Return the [x, y] coordinate for the center point of the cell that contains the specified text.  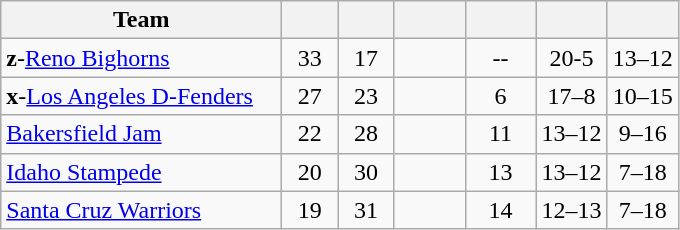
10–15 [642, 96]
13 [500, 172]
28 [366, 134]
23 [366, 96]
33 [310, 58]
6 [500, 96]
31 [366, 210]
z-Reno Bighorns [142, 58]
9–16 [642, 134]
Bakersfield Jam [142, 134]
14 [500, 210]
Idaho Stampede [142, 172]
Santa Cruz Warriors [142, 210]
Team [142, 20]
-- [500, 58]
17 [366, 58]
22 [310, 134]
12–13 [572, 210]
30 [366, 172]
20 [310, 172]
11 [500, 134]
19 [310, 210]
20-5 [572, 58]
x-Los Angeles D-Fenders [142, 96]
27 [310, 96]
17–8 [572, 96]
